Detect which cell encompasses the target text, then output its (X, Y) center coordinate. 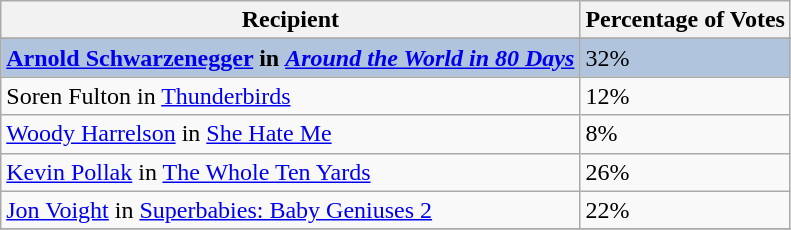
Percentage of Votes (686, 20)
32% (686, 58)
Soren Fulton in Thunderbirds (290, 96)
8% (686, 134)
22% (686, 210)
Arnold Schwarzenegger in Around the World in 80 Days (290, 58)
Jon Voight in Superbabies: Baby Geniuses 2 (290, 210)
12% (686, 96)
Woody Harrelson in She Hate Me (290, 134)
Recipient (290, 20)
Kevin Pollak in The Whole Ten Yards (290, 172)
26% (686, 172)
